Output the [x, y] coordinate of the center of the cell containing the given text.  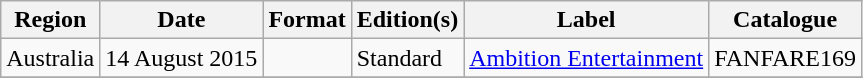
Catalogue [786, 20]
Ambition Entertainment [586, 58]
Australia [50, 58]
Standard [407, 58]
Label [586, 20]
Format [307, 20]
14 August 2015 [182, 58]
FANFARE169 [786, 58]
Date [182, 20]
Region [50, 20]
Edition(s) [407, 20]
